Return (X, Y) of the center of cell containing provided text 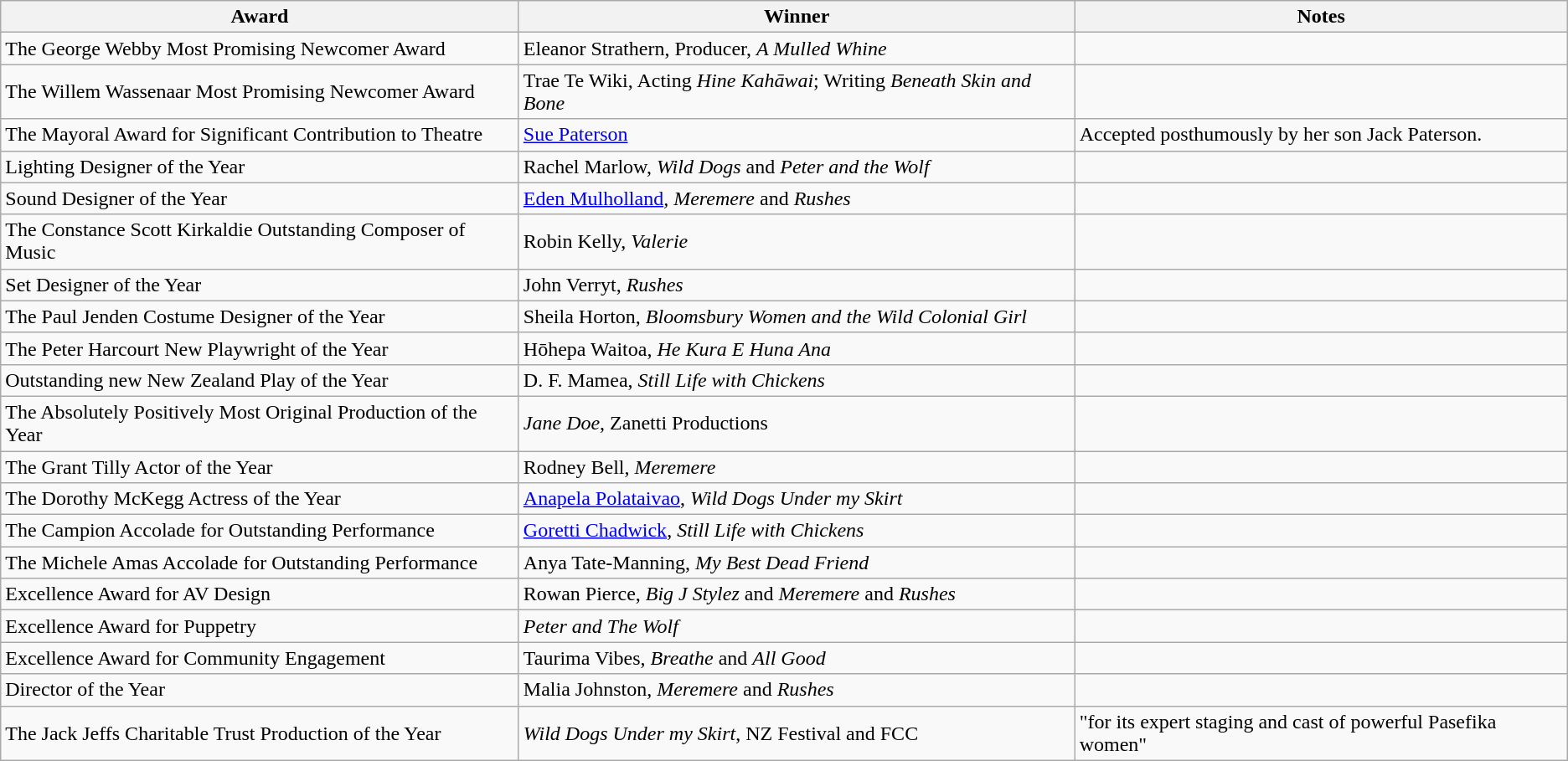
Excellence Award for Community Engagement (260, 658)
The Jack Jeffs Charitable Trust Production of the Year (260, 733)
Eden Mulholland, Meremere and Rushes (797, 198)
The Campion Accolade for Outstanding Performance (260, 531)
Sheila Horton, Bloomsbury Women and the Wild Colonial Girl (797, 316)
D. F. Mamea, Still Life with Chickens (797, 380)
Hōhepa Waitoa, He Kura E Huna Ana (797, 348)
Lighting Designer of the Year (260, 167)
Winner (797, 17)
Excellence Award for AV Design (260, 594)
Goretti Chadwick, Still Life with Chickens (797, 531)
Trae Te Wiki, Acting Hine Kahāwai; Writing Beneath Skin and Bone (797, 92)
Taurima Vibes, Breathe and All Good (797, 658)
Jane Doe, Zanetti Productions (797, 424)
The Constance Scott Kirkaldie Outstanding Composer of Music (260, 241)
Sue Paterson (797, 135)
Excellence Award for Puppetry (260, 626)
Robin Kelly, Valerie (797, 241)
Anya Tate-Manning, My Best Dead Friend (797, 563)
Director of the Year (260, 690)
Wild Dogs Under my Skirt, NZ Festival and FCC (797, 733)
The Willem Wassenaar Most Promising Newcomer Award (260, 92)
The Grant Tilly Actor of the Year (260, 466)
The Dorothy McKegg Actress of the Year (260, 499)
Rodney Bell, Meremere (797, 466)
Award (260, 17)
Rachel Marlow, Wild Dogs and Peter and the Wolf (797, 167)
Accepted posthumously by her son Jack Paterson. (1321, 135)
Sound Designer of the Year (260, 198)
Anapela Polataivao, Wild Dogs Under my Skirt (797, 499)
The Michele Amas Accolade for Outstanding Performance (260, 563)
Notes (1321, 17)
The Paul Jenden Costume Designer of the Year (260, 316)
The George Webby Most Promising Newcomer Award (260, 49)
Malia Johnston, Meremere and Rushes (797, 690)
Eleanor Strathern, Producer, A Mulled Whine (797, 49)
Peter and The Wolf (797, 626)
"for its expert staging and cast of powerful Pasefika women" (1321, 733)
John Verryt, Rushes (797, 285)
The Peter Harcourt New Playwright of the Year (260, 348)
Outstanding new New Zealand Play of the Year (260, 380)
The Mayoral Award for Significant Contribution to Theatre (260, 135)
Set Designer of the Year (260, 285)
The Absolutely Positively Most Original Production of the Year (260, 424)
Rowan Pierce, Big J Stylez and Meremere and Rushes (797, 594)
